Extract the [X, Y] coordinate from the center of the cell holding the provided text.  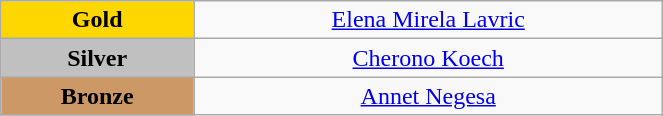
Gold [98, 20]
Cherono Koech [428, 58]
Elena Mirela Lavric [428, 20]
Bronze [98, 96]
Annet Negesa [428, 96]
Silver [98, 58]
